Provide the [x, y] coordinate of the cell's center where the given text is located.  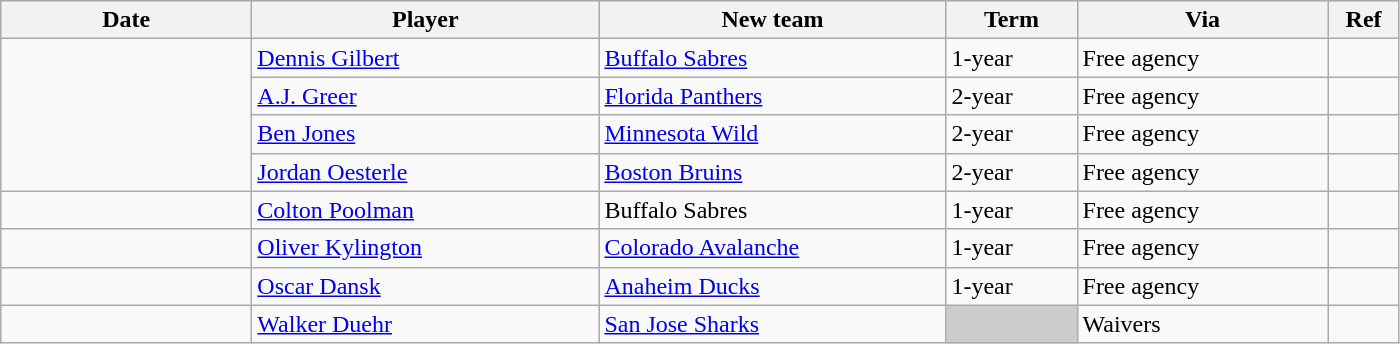
Oscar Dansk [426, 286]
Minnesota Wild [772, 134]
Colorado Avalanche [772, 248]
New team [772, 20]
Ben Jones [426, 134]
San Jose Sharks [772, 324]
Dennis Gilbert [426, 58]
Player [426, 20]
Colton Poolman [426, 210]
Boston Bruins [772, 172]
Via [1202, 20]
Date [126, 20]
Florida Panthers [772, 96]
Waivers [1202, 324]
Ref [1364, 20]
Walker Duehr [426, 324]
Anaheim Ducks [772, 286]
Jordan Oesterle [426, 172]
A.J. Greer [426, 96]
Term [1012, 20]
Oliver Kylington [426, 248]
